Find where the given text appears and provide that cell's center as [X, Y] coordinate. 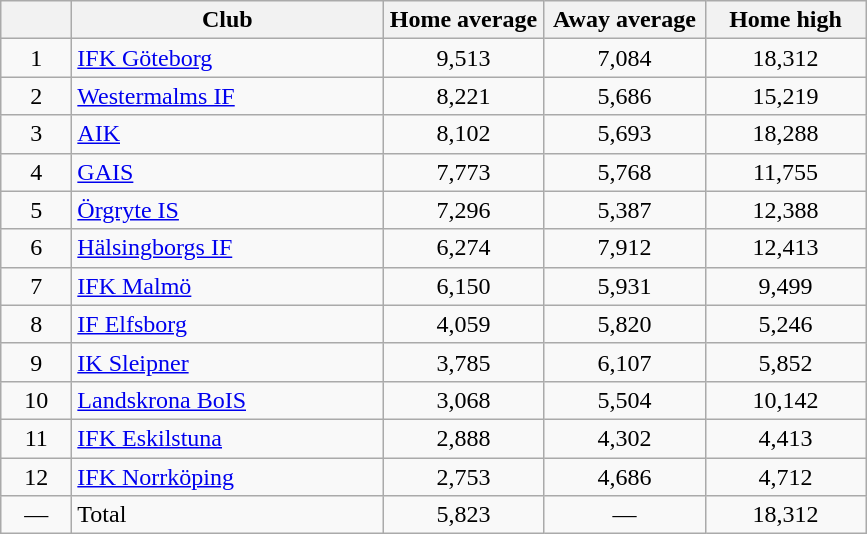
1 [36, 58]
Landskrona BoIS [228, 400]
4,413 [786, 438]
7,084 [624, 58]
5 [36, 210]
9,499 [786, 286]
5,693 [624, 134]
5,504 [624, 400]
AIK [228, 134]
2,753 [464, 477]
Total [228, 515]
7 [36, 286]
4,712 [786, 477]
8,221 [464, 96]
Westermalms IF [228, 96]
3 [36, 134]
5,820 [624, 324]
6 [36, 248]
4,059 [464, 324]
5,246 [786, 324]
5,686 [624, 96]
5,823 [464, 515]
5,387 [624, 210]
9 [36, 362]
6,107 [624, 362]
Club [228, 20]
8 [36, 324]
5,931 [624, 286]
Hälsingborgs IF [228, 248]
3,068 [464, 400]
Home high [786, 20]
7,912 [624, 248]
15,219 [786, 96]
2 [36, 96]
5,852 [786, 362]
10,142 [786, 400]
18,288 [786, 134]
IFK Göteborg [228, 58]
4 [36, 172]
6,150 [464, 286]
5,768 [624, 172]
7,773 [464, 172]
8,102 [464, 134]
11,755 [786, 172]
4,302 [624, 438]
12,388 [786, 210]
4,686 [624, 477]
9,513 [464, 58]
11 [36, 438]
12,413 [786, 248]
Away average [624, 20]
Home average [464, 20]
IK Sleipner [228, 362]
3,785 [464, 362]
Örgryte IS [228, 210]
IF Elfsborg [228, 324]
2,888 [464, 438]
IFK Malmö [228, 286]
IFK Norrköping [228, 477]
10 [36, 400]
IFK Eskilstuna [228, 438]
12 [36, 477]
7,296 [464, 210]
6,274 [464, 248]
GAIS [228, 172]
